Identify which cell holds the provided text, then report its (X, Y) central coordinate. 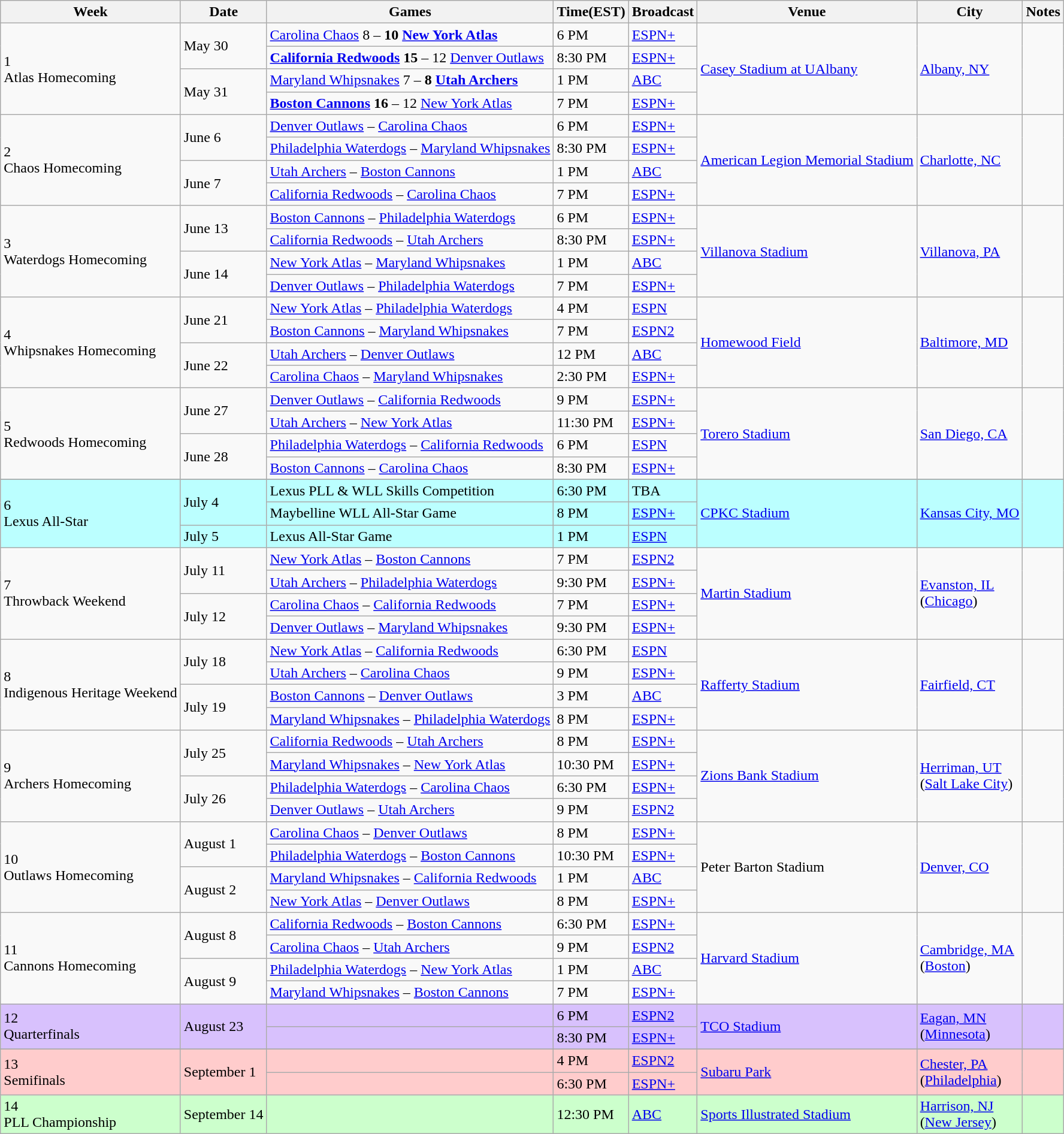
Week (91, 12)
Casey Stadium at UAlbany (807, 69)
TCO Stadium (807, 1027)
6 Lexus All-Star (91, 513)
11 Cannons Homecoming (91, 958)
July 25 (223, 753)
Maybelline WLL All-Star Game (410, 513)
Denver, CO (969, 867)
Fairfield, CT (969, 684)
New York Atlas – Philadelphia Waterdogs (410, 309)
New York Atlas – California Redwoods (410, 650)
Boston Cannons – Philadelphia Waterdogs (410, 217)
Maryland Whipsnakes – California Redwoods (410, 878)
Torero Stadium (807, 434)
Denver Outlaws – Maryland Whipsnakes (410, 627)
12:30 PM (591, 1114)
June 13 (223, 228)
Philadelphia Waterdogs – Maryland Whipsnakes (410, 149)
Carolina Chaos – Utah Archers (410, 946)
June 27 (223, 411)
Cambridge, MA (Boston) (969, 958)
Homewood Field (807, 343)
May 30 (223, 46)
San Diego, CA (969, 434)
July 5 (223, 536)
12 Quarterfinals (91, 1027)
Date (223, 12)
May 31 (223, 92)
1 Atlas Homecoming (91, 69)
Rafferty Stadium (807, 684)
Philadelphia Waterdogs – California Redwoods (410, 445)
Evanston, IL (Chicago) (969, 593)
Boston Cannons – Maryland Whipsnakes (410, 331)
Chester, PA (Philadelphia) (969, 1072)
Lexus PLL & WLL Skills Competition (410, 491)
Utah Archers – Boston Cannons (410, 171)
9 Archers Homecoming (91, 776)
Herriman, UT (Salt Lake City) (969, 776)
July 11 (223, 570)
Denver Outlaws – Utah Archers (410, 810)
Denver Outlaws – California Redwoods (410, 400)
September 14 (223, 1114)
Villanova, PA (969, 251)
New York Atlas – Denver Outlaws (410, 901)
12 PM (591, 354)
3 PM (591, 696)
Maryland Whipsnakes 7 – 8 Utah Archers (410, 80)
Baltimore, MD (969, 343)
Boston Cannons 16 – 12 New York Atlas (410, 103)
California Redwoods – Boston Cannons (410, 924)
3 Waterdogs Homecoming (91, 251)
Utah Archers – Denver Outlaws (410, 354)
Lexus All-Star Game (410, 536)
Venue (807, 12)
August 1 (223, 844)
5 Redwoods Homecoming (91, 434)
8 Indigenous Heritage Weekend (91, 684)
Philadelphia Waterdogs – Carolina Chaos (410, 787)
Charlotte, NC (969, 160)
11:30 PM (591, 422)
Kansas City, MO (969, 513)
TBA (663, 491)
Philadelphia Waterdogs – New York Atlas (410, 969)
August 2 (223, 890)
Maryland Whipsnakes – Philadelphia Waterdogs (410, 719)
Games (410, 12)
June 7 (223, 183)
Boston Cannons – Carolina Chaos (410, 468)
13 Semifinals (91, 1072)
July 26 (223, 799)
CPKC Stadium (807, 513)
Philadelphia Waterdogs – Boston Cannons (410, 855)
Albany, NY (969, 69)
Martin Stadium (807, 593)
Carolina Chaos – Denver Outlaws (410, 833)
July 12 (223, 616)
July 4 (223, 502)
Eagan, MN(Minnesota) (969, 1027)
July 19 (223, 707)
Utah Archers – Carolina Chaos (410, 673)
New York Atlas – Boston Cannons (410, 559)
Subaru Park (807, 1072)
August 23 (223, 1027)
Sports Illustrated Stadium (807, 1114)
California Redwoods – Carolina Chaos (410, 194)
Utah Archers – Philadelphia Waterdogs (410, 582)
Peter Barton Stadium (807, 867)
September 1 (223, 1072)
Boston Cannons – Denver Outlaws (410, 696)
Harvard Stadium (807, 958)
Carolina Chaos – Maryland Whipsnakes (410, 377)
4 Whipsnakes Homecoming (91, 343)
June 14 (223, 274)
Maryland Whipsnakes – New York Atlas (410, 764)
Harrison, NJ (New Jersey) (969, 1114)
American Legion Memorial Stadium (807, 160)
Utah Archers – New York Atlas (410, 422)
14 PLL Championship (91, 1114)
August 8 (223, 935)
June 22 (223, 365)
Carolina Chaos 8 – 10 New York Atlas (410, 35)
Denver Outlaws – Carolina Chaos (410, 126)
Carolina Chaos – California Redwoods (410, 604)
California Redwoods 15 – 12 Denver Outlaws (410, 58)
June 28 (223, 456)
Villanova Stadium (807, 251)
Broadcast (663, 12)
August 9 (223, 981)
2:30 PM (591, 377)
Denver Outlaws – Philadelphia Waterdogs (410, 286)
Maryland Whipsnakes – Boston Cannons (410, 992)
Time(EST) (591, 12)
2 Chaos Homecoming (91, 160)
City (969, 12)
10 Outlaws Homecoming (91, 867)
June 21 (223, 320)
Zions Bank Stadium (807, 776)
7 Throwback Weekend (91, 593)
July 18 (223, 661)
Notes (1043, 12)
New York Atlas – Maryland Whipsnakes (410, 262)
June 6 (223, 137)
